Scan for the cell matching the given text and deliver its (x, y) coordinate at center. 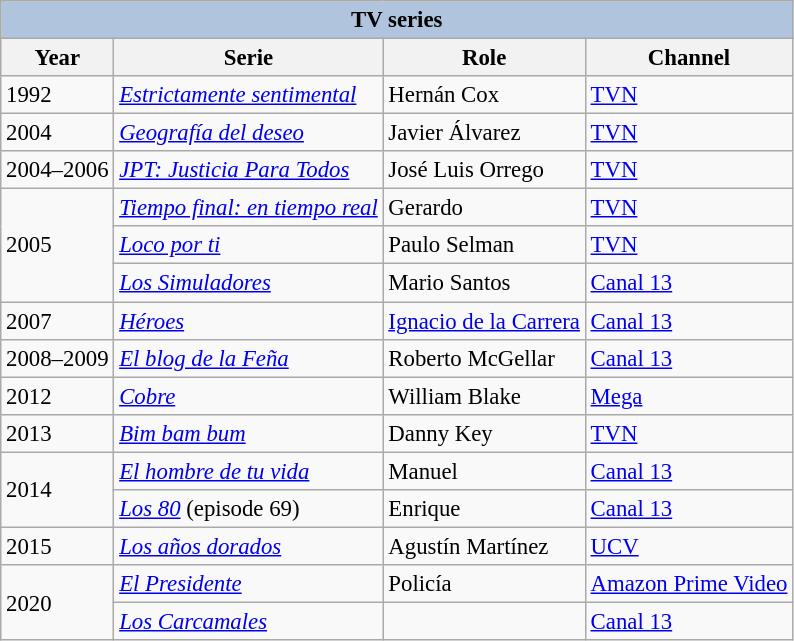
1992 (58, 95)
2004–2006 (58, 170)
Danny Key (484, 433)
Mario Santos (484, 283)
Los años dorados (248, 546)
Enrique (484, 509)
Javier Álvarez (484, 133)
William Blake (484, 396)
Serie (248, 58)
2005 (58, 246)
Estrictamente sentimental (248, 95)
2004 (58, 133)
Agustín Martínez (484, 546)
Geografía del deseo (248, 133)
El hombre de tu vida (248, 471)
Los Simuladores (248, 283)
Tiempo final: en tiempo real (248, 208)
José Luis Orrego (484, 170)
El Presidente (248, 584)
Manuel (484, 471)
Loco por ti (248, 245)
2015 (58, 546)
Policía (484, 584)
Roberto McGellar (484, 358)
2020 (58, 602)
2008–2009 (58, 358)
2013 (58, 433)
JPT: Justicia Para Todos (248, 170)
El blog de la Feña (248, 358)
Mega (688, 396)
Amazon Prime Video (688, 584)
Cobre (248, 396)
Héroes (248, 321)
TV series (397, 20)
UCV (688, 546)
Los Carcamales (248, 621)
Role (484, 58)
2007 (58, 321)
Hernán Cox (484, 95)
Los 80 (episode 69) (248, 509)
Bim bam bum (248, 433)
Paulo Selman (484, 245)
Year (58, 58)
Channel (688, 58)
2014 (58, 490)
2012 (58, 396)
Ignacio de la Carrera (484, 321)
Gerardo (484, 208)
